Locate the cell with the specified text and output its (X, Y) center coordinate. 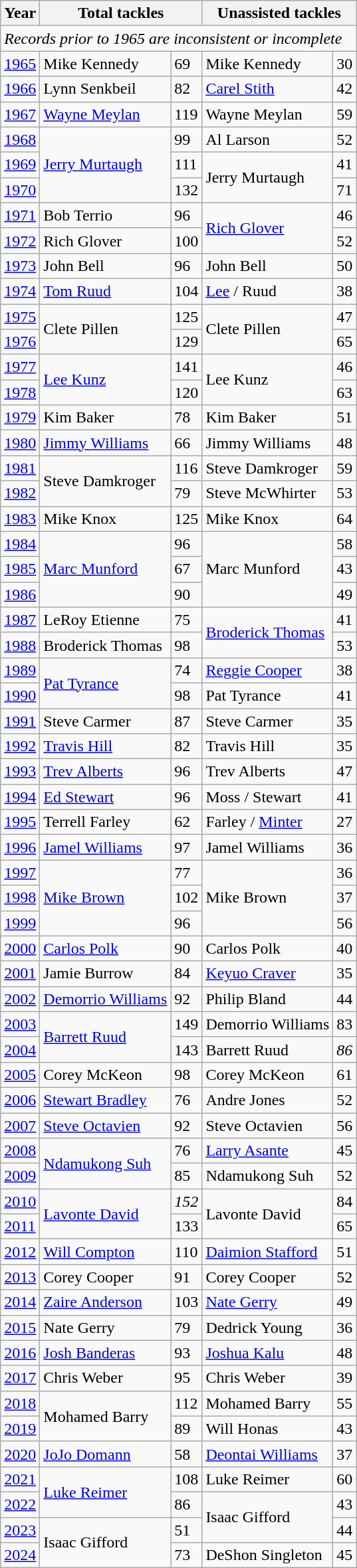
1971 (20, 215)
Will Honas (267, 1429)
50 (344, 266)
2010 (20, 1201)
2020 (20, 1454)
1983 (20, 519)
1984 (20, 544)
99 (186, 139)
1967 (20, 114)
67 (186, 569)
74 (186, 670)
Stewart Bradley (105, 1100)
1974 (20, 291)
1966 (20, 89)
91 (186, 1277)
Carel Stith (267, 89)
133 (186, 1227)
1990 (20, 695)
2005 (20, 1075)
1977 (20, 367)
1994 (20, 797)
60 (344, 1479)
1995 (20, 822)
64 (344, 519)
2024 (20, 1555)
1996 (20, 847)
152 (186, 1201)
27 (344, 822)
Keyuo Craver (267, 974)
2012 (20, 1252)
1993 (20, 772)
63 (344, 392)
Bob Terrio (105, 215)
2021 (20, 1479)
Ed Stewart (105, 797)
40 (344, 948)
1998 (20, 898)
1986 (20, 594)
2015 (20, 1328)
111 (186, 165)
2013 (20, 1277)
1988 (20, 645)
Daimion Stafford (267, 1252)
95 (186, 1378)
102 (186, 898)
1976 (20, 342)
143 (186, 1049)
2004 (20, 1049)
1985 (20, 569)
120 (186, 392)
Records prior to 1965 are inconsistent or incomplete (178, 39)
71 (344, 190)
141 (186, 367)
1992 (20, 746)
39 (344, 1378)
2023 (20, 1529)
1970 (20, 190)
1969 (20, 165)
1972 (20, 240)
Jamie Burrow (105, 974)
112 (186, 1403)
1973 (20, 266)
2011 (20, 1227)
Al Larson (267, 139)
2014 (20, 1302)
2007 (20, 1126)
1991 (20, 721)
2016 (20, 1353)
30 (344, 64)
2019 (20, 1429)
149 (186, 1024)
2000 (20, 948)
Josh Banderas (105, 1353)
Zaire Anderson (105, 1302)
DeShon Singleton (267, 1555)
Farley / Minter (267, 822)
100 (186, 240)
Dedrick Young (267, 1328)
Philip Bland (267, 999)
Unassisted tackles (279, 13)
Will Compton (105, 1252)
LeRoy Etienne (105, 620)
108 (186, 1479)
87 (186, 721)
Larry Asante (267, 1151)
2017 (20, 1378)
66 (186, 443)
1980 (20, 443)
Year (20, 13)
1979 (20, 418)
1981 (20, 468)
Lee / Ruud (267, 291)
1997 (20, 873)
2001 (20, 974)
1968 (20, 139)
1975 (20, 317)
Andre Jones (267, 1100)
Deontai Williams (267, 1454)
Steve McWhirter (267, 493)
1965 (20, 64)
1999 (20, 923)
2018 (20, 1403)
97 (186, 847)
1978 (20, 392)
129 (186, 342)
93 (186, 1353)
61 (344, 1075)
77 (186, 873)
69 (186, 64)
119 (186, 114)
Tom Ruud (105, 291)
42 (344, 89)
2006 (20, 1100)
110 (186, 1252)
2022 (20, 1504)
75 (186, 620)
2009 (20, 1176)
Lynn Senkbeil (105, 89)
1982 (20, 493)
Total tackles (121, 13)
JoJo Domann (105, 1454)
Joshua Kalu (267, 1353)
116 (186, 468)
2003 (20, 1024)
83 (344, 1024)
132 (186, 190)
1989 (20, 670)
89 (186, 1429)
85 (186, 1176)
104 (186, 291)
2002 (20, 999)
73 (186, 1555)
Moss / Stewart (267, 797)
78 (186, 418)
103 (186, 1302)
2008 (20, 1151)
Terrell Farley (105, 822)
55 (344, 1403)
Reggie Cooper (267, 670)
62 (186, 822)
1987 (20, 620)
